Extract the [x, y] coordinate from the center of the cell holding the provided text.  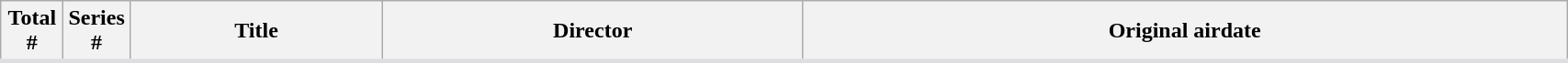
Title [255, 31]
Total# [32, 31]
Series# [96, 31]
Original airdate [1185, 31]
Director [593, 31]
